Pinpoint the cell where the given text exists, returning its (X, Y) midpoint coordinate. 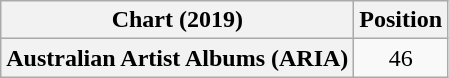
Australian Artist Albums (ARIA) (178, 58)
Position (401, 20)
46 (401, 58)
Chart (2019) (178, 20)
